From the cell containing the given text, extract its center point as (X, Y) coordinate. 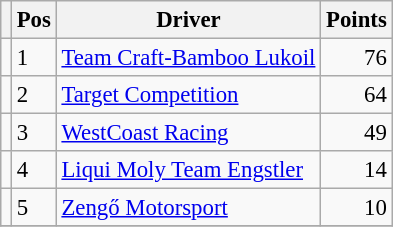
Points (356, 20)
Target Competition (188, 95)
4 (34, 170)
64 (356, 95)
14 (356, 170)
Pos (34, 20)
Zengő Motorsport (188, 208)
2 (34, 95)
3 (34, 133)
WestCoast Racing (188, 133)
76 (356, 58)
5 (34, 208)
49 (356, 133)
1 (34, 58)
Liqui Moly Team Engstler (188, 170)
Team Craft-Bamboo Lukoil (188, 58)
10 (356, 208)
Driver (188, 20)
